From the cell containing the given text, extract its center point as [x, y] coordinate. 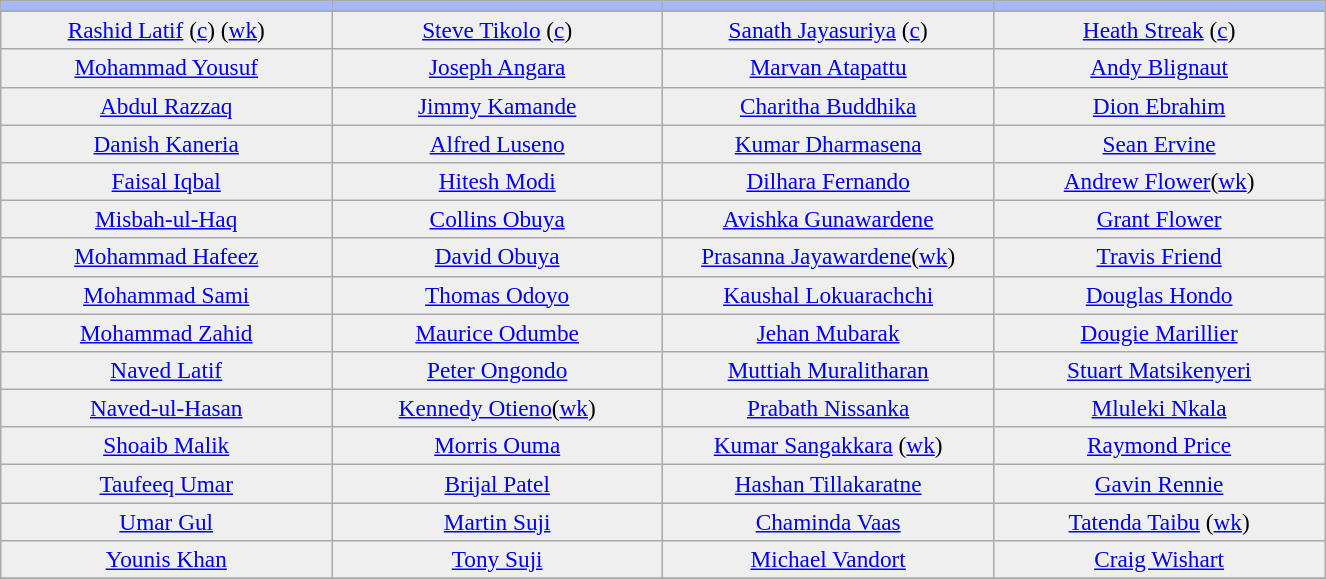
Misbah-ul-Haq [166, 219]
Chaminda Vaas [828, 521]
Rashid Latif (c) (wk) [166, 30]
Peter Ongondo [498, 370]
Marvan Atapattu [828, 68]
Thomas Odoyo [498, 295]
Michael Vandort [828, 559]
Shoaib Malik [166, 446]
Craig Wishart [1160, 559]
Kumar Sangakkara (wk) [828, 446]
Taufeeq Umar [166, 483]
Faisal Iqbal [166, 181]
Tatenda Taibu (wk) [1160, 521]
Sean Ervine [1160, 143]
Gavin Rennie [1160, 483]
Kaushal Lokuarachchi [828, 295]
Travis Friend [1160, 257]
Stuart Matsikenyeri [1160, 370]
Muttiah Muralitharan [828, 370]
Douglas Hondo [1160, 295]
Jimmy Kamande [498, 106]
Brijal Patel [498, 483]
Prabath Nissanka [828, 408]
Andrew Flower(wk) [1160, 181]
Dion Ebrahim [1160, 106]
Hitesh Modi [498, 181]
Raymond Price [1160, 446]
Morris Ouma [498, 446]
Kennedy Otieno(wk) [498, 408]
Kumar Dharmasena [828, 143]
Naved-ul-Hasan [166, 408]
Dougie Marillier [1160, 332]
Dilhara Fernando [828, 181]
Mohammad Hafeez [166, 257]
Naved Latif [166, 370]
David Obuya [498, 257]
Prasanna Jayawardene(wk) [828, 257]
Grant Flower [1160, 219]
Charitha Buddhika [828, 106]
Mluleki Nkala [1160, 408]
Avishka Gunawardene [828, 219]
Younis Khan [166, 559]
Abdul Razzaq [166, 106]
Jehan Mubarak [828, 332]
Mohammad Sami [166, 295]
Joseph Angara [498, 68]
Umar Gul [166, 521]
Maurice Odumbe [498, 332]
Andy Blignaut [1160, 68]
Mohammad Zahid [166, 332]
Sanath Jayasuriya (c) [828, 30]
Tony Suji [498, 559]
Heath Streak (c) [1160, 30]
Steve Tikolo (c) [498, 30]
Martin Suji [498, 521]
Alfred Luseno [498, 143]
Danish Kaneria [166, 143]
Collins Obuya [498, 219]
Hashan Tillakaratne [828, 483]
Mohammad Yousuf [166, 68]
